Return (X, Y) of the center of cell containing provided text 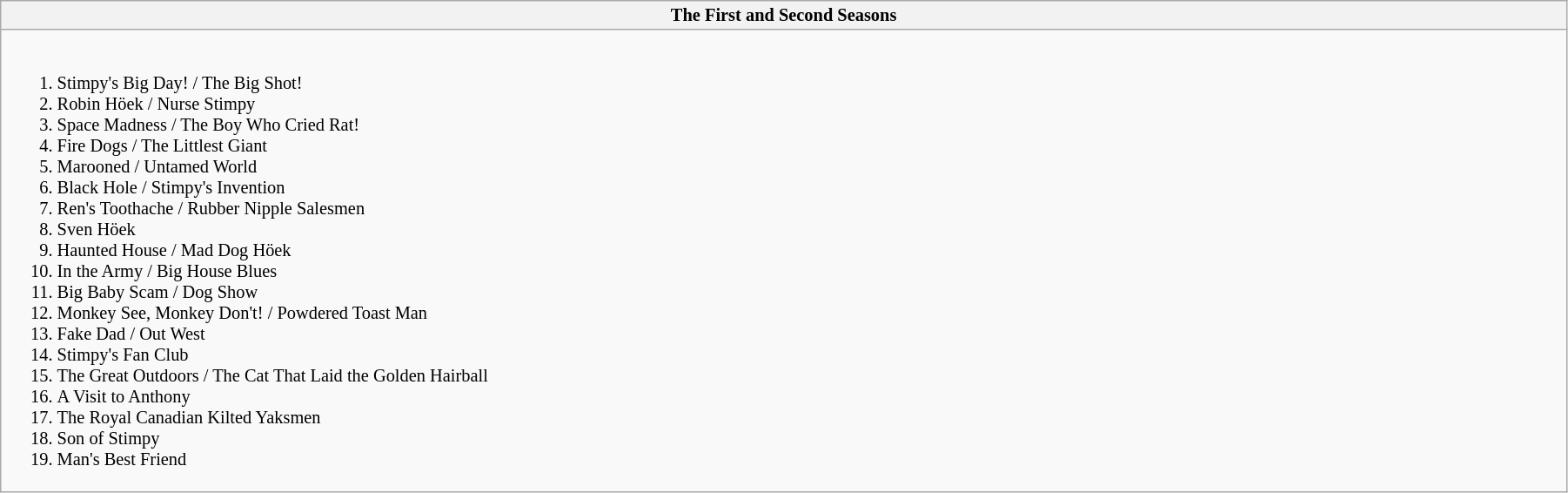
The First and Second Seasons (784, 15)
